Find where the given text appears and provide that cell's center as [X, Y] coordinate. 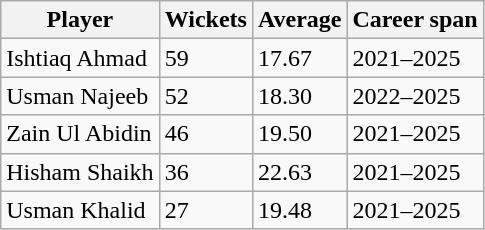
46 [206, 134]
Usman Najeeb [80, 96]
19.50 [300, 134]
17.67 [300, 58]
59 [206, 58]
Usman Khalid [80, 210]
52 [206, 96]
27 [206, 210]
22.63 [300, 172]
Average [300, 20]
18.30 [300, 96]
19.48 [300, 210]
Hisham Shaikh [80, 172]
Wickets [206, 20]
Ishtiaq Ahmad [80, 58]
36 [206, 172]
2022–2025 [415, 96]
Player [80, 20]
Zain Ul Abidin [80, 134]
Career span [415, 20]
